From the cell containing the given text, extract its center point as (x, y) coordinate. 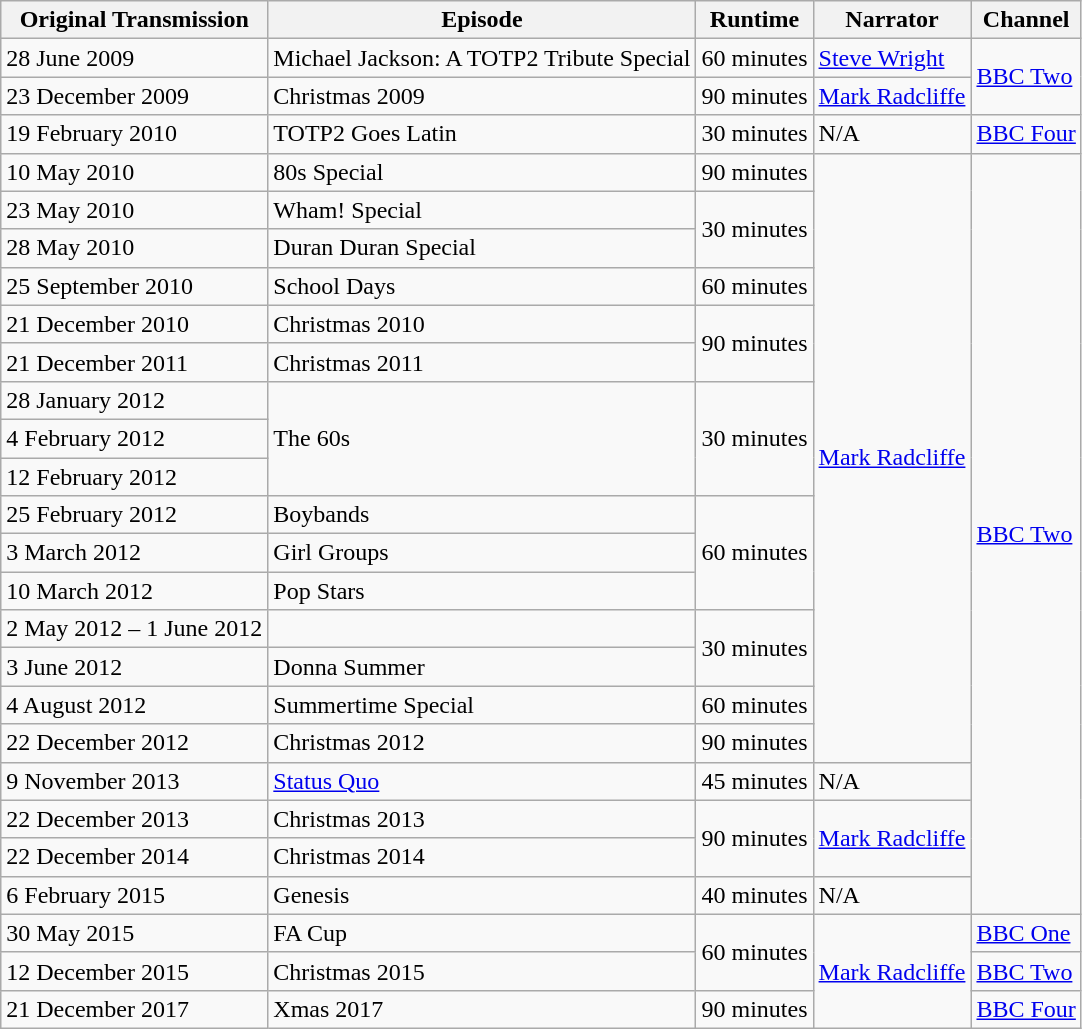
BBC One (1026, 933)
4 August 2012 (134, 705)
80s Special (482, 172)
6 February 2015 (134, 895)
4 February 2012 (134, 438)
Summertime Special (482, 705)
10 March 2012 (134, 591)
Duran Duran Special (482, 248)
Genesis (482, 895)
25 February 2012 (134, 515)
Xmas 2017 (482, 1009)
Christmas 2009 (482, 96)
10 May 2010 (134, 172)
22 December 2014 (134, 857)
Runtime (754, 20)
Donna Summer (482, 667)
Christmas 2013 (482, 819)
22 December 2012 (134, 743)
Christmas 2014 (482, 857)
Channel (1026, 20)
Boybands (482, 515)
40 minutes (754, 895)
3 March 2012 (134, 553)
19 February 2010 (134, 134)
Christmas 2015 (482, 971)
Original Transmission (134, 20)
21 December 2011 (134, 362)
28 January 2012 (134, 400)
30 May 2015 (134, 933)
Wham! Special (482, 210)
45 minutes (754, 781)
28 June 2009 (134, 58)
Steve Wright (892, 58)
Status Quo (482, 781)
12 December 2015 (134, 971)
The 60s (482, 438)
Christmas 2010 (482, 324)
FA Cup (482, 933)
Christmas 2012 (482, 743)
3 June 2012 (134, 667)
Pop Stars (482, 591)
TOTP2 Goes Latin (482, 134)
12 February 2012 (134, 477)
23 December 2009 (134, 96)
21 December 2010 (134, 324)
9 November 2013 (134, 781)
23 May 2010 (134, 210)
Christmas 2011 (482, 362)
21 December 2017 (134, 1009)
25 September 2010 (134, 286)
2 May 2012 – 1 June 2012 (134, 629)
Michael Jackson: A TOTP2 Tribute Special (482, 58)
School Days (482, 286)
22 December 2013 (134, 819)
Episode (482, 20)
Narrator (892, 20)
Girl Groups (482, 553)
28 May 2010 (134, 248)
